Identify which cell holds the provided text, then report its [X, Y] central coordinate. 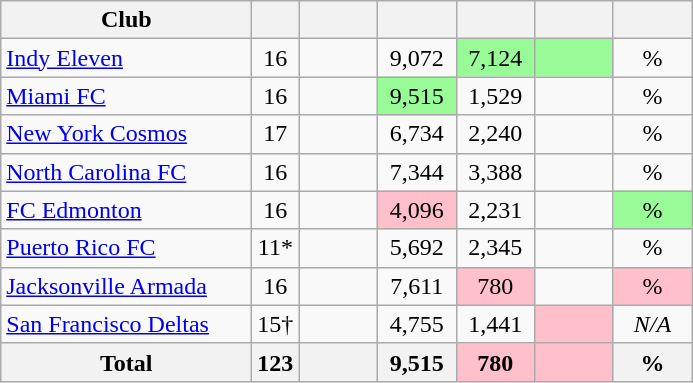
7,344 [416, 172]
North Carolina FC [126, 172]
1,529 [496, 96]
San Francisco Deltas [126, 324]
6,734 [416, 134]
4,096 [416, 210]
Miami FC [126, 96]
9,072 [416, 58]
2,240 [496, 134]
N/A [652, 324]
4,755 [416, 324]
Total [126, 362]
Jacksonville Armada [126, 286]
3,388 [496, 172]
Club [126, 20]
15† [276, 324]
Puerto Rico FC [126, 248]
FC Edmonton [126, 210]
7,611 [416, 286]
New York Cosmos [126, 134]
1,441 [496, 324]
11* [276, 248]
17 [276, 134]
123 [276, 362]
Indy Eleven [126, 58]
2,231 [496, 210]
2,345 [496, 248]
7,124 [496, 58]
5,692 [416, 248]
